Find where the given text appears and provide that cell's center as [x, y] coordinate. 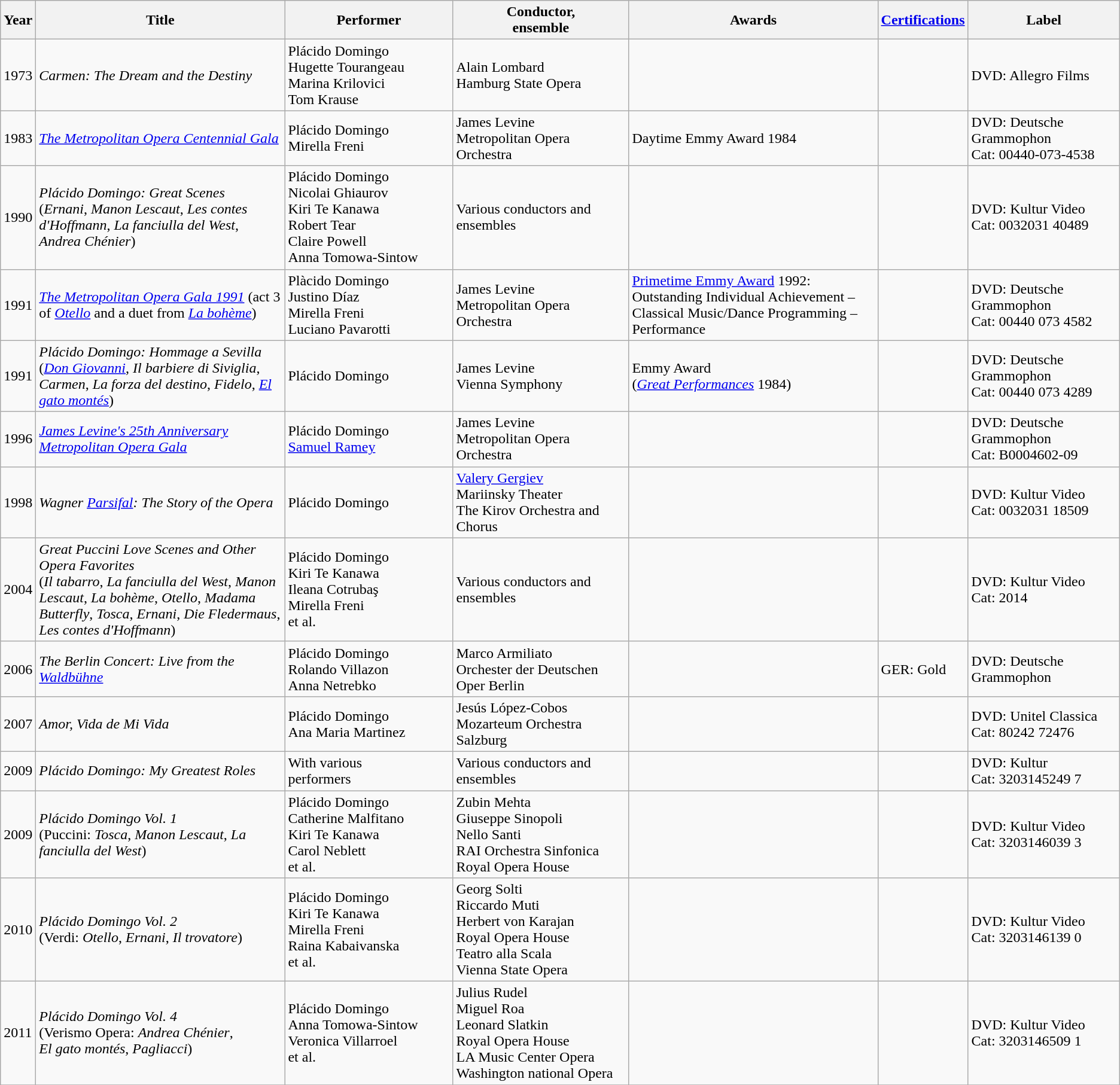
Plàcido DomingoJustino DíazMirella FreniLuciano Pavarotti [369, 305]
Plácido DomingoSamuel Ramey [369, 439]
With various performers [369, 770]
DVD: Kultur VideoCat: 3203146139 0 [1043, 929]
DVD: Deutsche GrammophonCat: 00440-073-4538 [1043, 138]
Amor, Vida de Mi Vida [160, 724]
DVD: Kultur VideoCat: 2014 [1043, 590]
James LevineVienna Symphony [541, 376]
Plácido DomingoMirella Freni [369, 138]
Plácido DomingoAna Maria Martinez [369, 724]
2004 [18, 590]
DVD: Deutsche GrammophonCat: 00440 073 4582 [1043, 305]
Plácido DomingoKiri Te KanawaIleana CotrubaşMirella Freni et al. [369, 590]
1983 [18, 138]
Year [18, 20]
Awards [753, 20]
2006 [18, 669]
Zubin MehtaGiuseppe SinopoliNello SantiRAI Orchestra SinfonicaRoyal Opera House [541, 834]
DVD: Allegro Films [1043, 75]
Julius RudelMiguel RoaLeonard SlatkinRoyal Opera HouseLA Music Center OperaWashington national Opera [541, 1034]
Valery GergievMariinsky TheaterThe Kirov Orchestra and Chorus [541, 502]
2010 [18, 929]
Plácido DomingoKiri Te KanawaMirella FreniRaina Kabaivanska et al. [369, 929]
Label [1043, 20]
Marco ArmiliatoOrchester der Deutschen Oper Berlin [541, 669]
Plácido DomingoRolando VillazonAnna Netrebko [369, 669]
Plácido DomingoNicolai GhiaurovKiri Te KanawaRobert TearClaire PowellAnna Tomowa-Sintow [369, 218]
Conductor,ensemble [541, 20]
Plácido Domingo Vol. 4 (Verismo Opera: Andrea Chénier,El gato montés, Pagliacci) [160, 1034]
2011 [18, 1034]
Daytime Emmy Award 1984 [753, 138]
1990 [18, 218]
Wagner Parsifal: The Story of the Opera [160, 502]
DVD: Deutsche GrammophonCat: 00440 073 4289 [1043, 376]
DVD: Kultur VideoCat: 0032031 18509 [1043, 502]
Carmen: The Dream and the Destiny [160, 75]
James Levine's 25th Anniversary Metropolitan Opera Gala [160, 439]
Plácido Domingo Vol. 1 (Puccini: Tosca, Manon Lescaut, La fanciulla del West) [160, 834]
Title [160, 20]
DVD: KulturCat: 3203145249 7 [1043, 770]
Plácido Domingo: Great Scenes(Ernani, Manon Lescaut, Les contes d'Hoffmann, La fanciulla del West, Andrea Chénier) [160, 218]
Certifications [923, 20]
Emmy Award(Great Performances 1984) [753, 376]
DVD: Deutsche Grammophon [1043, 669]
Plácido Domingo: My Greatest Roles [160, 770]
Plácido Domingo: Hommage a Sevilla(Don Giovanni, Il barbiere di Siviglia, Carmen, La forza del destino, Fidelo, El gato montés) [160, 376]
Performer [369, 20]
DVD: Kultur VideoCat: 3203146039 3 [1043, 834]
Jesús López-CobosMozarteum Orchestra Salzburg [541, 724]
DVD: Unitel ClassicaCat: 80242 72476 [1043, 724]
1973 [18, 75]
Plácido DomingoAnna Tomowa-SintowVeronica Villarroel et al. [369, 1034]
Alain LombardHamburg State Opera [541, 75]
Plácido DomingoHugette TourangeauMarina KriloviciTom Krause [369, 75]
GER: Gold [923, 669]
Plácido DomingoCatherine MalfitanoKiri Te KanawaCarol Neblett et al. [369, 834]
Plácido Domingo Vol. 2 (Verdi: Otello, Ernani, Il trovatore) [160, 929]
The Metropolitan Opera Gala 1991 (act 3 of Otello and a duet from La bohème) [160, 305]
1998 [18, 502]
2007 [18, 724]
1996 [18, 439]
DVD: Kultur Video Cat: 0032031 40489 [1043, 218]
The Metropolitan Opera Centennial Gala [160, 138]
Primetime Emmy Award 1992: Outstanding Individual Achievement – Classical Music/Dance Programming – Performance [753, 305]
DVD: Kultur VideoCat: 3203146509 1 [1043, 1034]
Georg SoltiRiccardo MutiHerbert von KarajanRoyal Opera HouseTeatro alla ScalaVienna State Opera [541, 929]
The Berlin Concert: Live from the Waldbühne [160, 669]
DVD: Deutsche GrammophonCat: B0004602-09 [1043, 439]
